For the text-containing cell, return its midpoint in [X, Y] coordinate format. 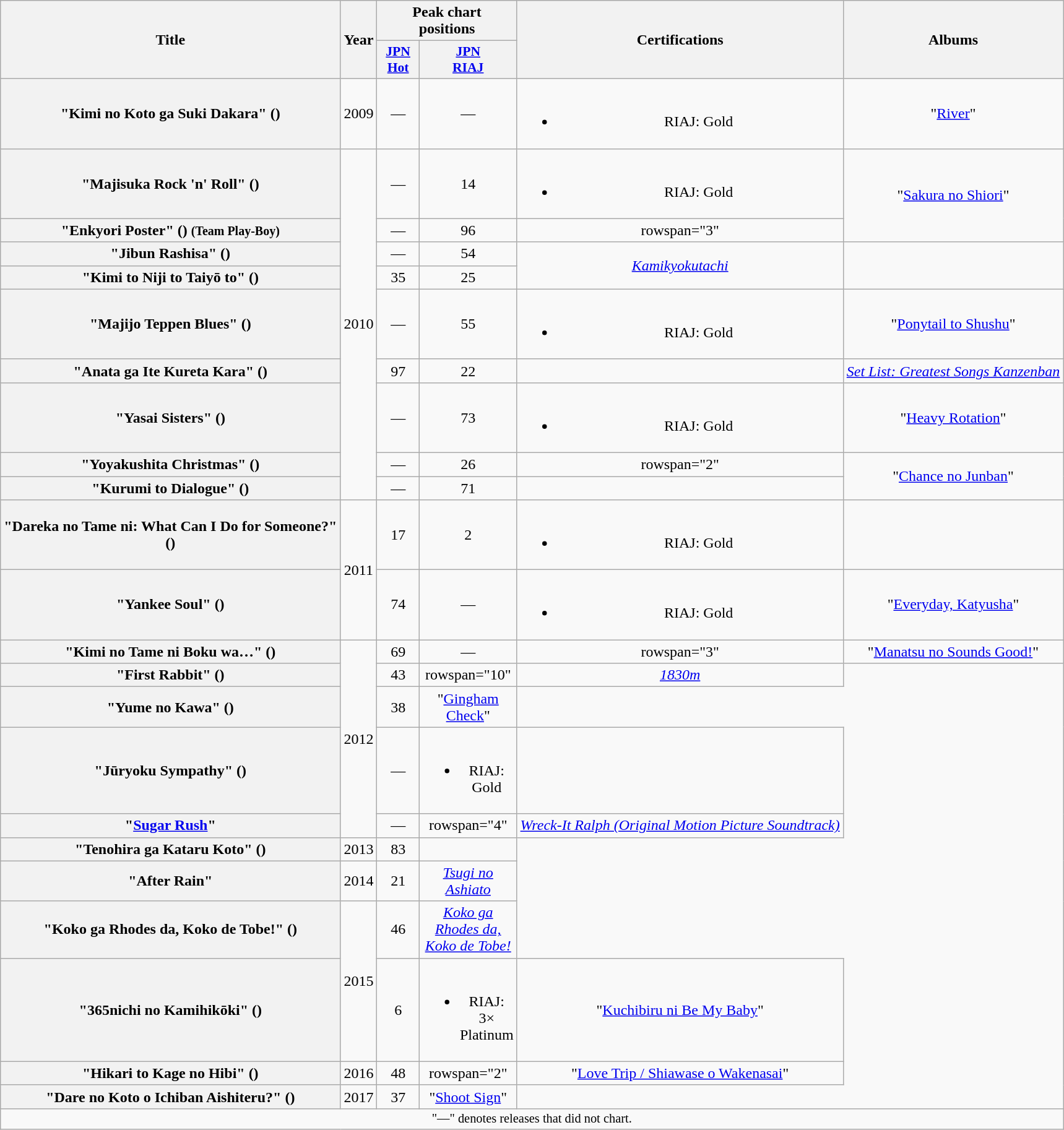
Set List: Greatest Songs Kanzenban [953, 371]
2013 [359, 849]
38 [398, 707]
46 [398, 929]
43 [398, 675]
"Tenohira ga Kataru Koto" () [171, 849]
Certifications [680, 40]
"365nichi no Kamihikōki" () [171, 1010]
35 [398, 277]
JPNHot [398, 59]
"Hikari to Kage no Hibi" () [171, 1073]
54 [468, 254]
2011 [359, 570]
"Kimi no Tame ni Boku wa…" () [171, 652]
"Enkyori Poster" () (Team Play-Boy) [171, 230]
96 [468, 230]
Koko ga Rhodes da, Koko de Tobe! [468, 929]
rowspan="4" [468, 826]
"Jibun Rashisa" () [171, 254]
69 [398, 652]
"Kimi to Niji to Taiyō to" () [171, 277]
Albums [953, 40]
"Heavy Rotation" [953, 417]
RIAJ: 3× Platinum [468, 1010]
"Kimi no Koto ga Suki Dakara" () [171, 114]
"Everyday, Katyusha" [953, 605]
JPNRIAJ [468, 59]
"Chance no Junban" [953, 476]
14 [468, 183]
"Jūryoku Sympathy" () [171, 770]
37 [398, 1097]
6 [398, 1010]
"Manatsu no Sounds Good!" [953, 652]
2009 [359, 114]
73 [468, 417]
17 [398, 535]
"Majisuka Rock 'n' Roll" () [171, 183]
rowspan="10" [468, 675]
"Sakura no Shiori" [953, 196]
"Sugar Rush" [171, 826]
1830m [680, 675]
2 [468, 535]
"Dareka no Tame ni: What Can I Do for Someone?"() [171, 535]
2015 [359, 981]
"Kurumi to Dialogue" () [171, 488]
2012 [359, 739]
"Yankee Soul" () [171, 605]
"Love Trip / Shiawase o Wakenasai" [680, 1073]
Wreck-It Ralph (Original Motion Picture Soundtrack) [680, 826]
"Yasai Sisters" () [171, 417]
Kamikyokutachi [680, 265]
2017 [359, 1097]
Year [359, 40]
"Anata ga Ite Kureta Kara" () [171, 371]
74 [398, 605]
2010 [359, 324]
"Kuchibiru ni Be My Baby" [680, 1010]
"After Rain" [171, 881]
Peak chartpositions [447, 21]
"—" denotes releases that did not chart. [532, 1119]
2014 [359, 881]
26 [468, 464]
Tsugi no Ashiato [468, 881]
"Shoot Sign" [468, 1097]
Title [171, 40]
"Yoyakushita Christmas" () [171, 464]
21 [398, 881]
"Yume no Kawa" () [171, 707]
2016 [359, 1073]
"Dare no Koto o Ichiban Aishiteru?" () [171, 1097]
97 [398, 371]
22 [468, 371]
55 [468, 324]
"First Rabbit" () [171, 675]
"Majijo Teppen Blues" () [171, 324]
83 [398, 849]
71 [468, 488]
25 [468, 277]
"Koko ga Rhodes da, Koko de Tobe!" () [171, 929]
48 [398, 1073]
"Ponytail to Shushu" [953, 324]
"Gingham Check" [468, 707]
"River" [953, 114]
